For the text-containing cell, return its midpoint in (X, Y) coordinate format. 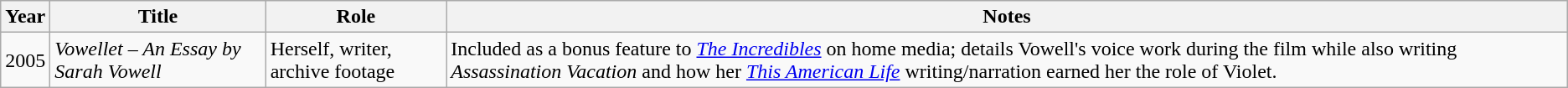
Notes (1007, 17)
Title (157, 17)
Year (25, 17)
2005 (25, 60)
Vowellet – An Essay by Sarah Vowell (157, 60)
Herself, writer, archive footage (356, 60)
Role (356, 17)
